Provide the (X, Y) coordinate of the cell's center where the given text is located.  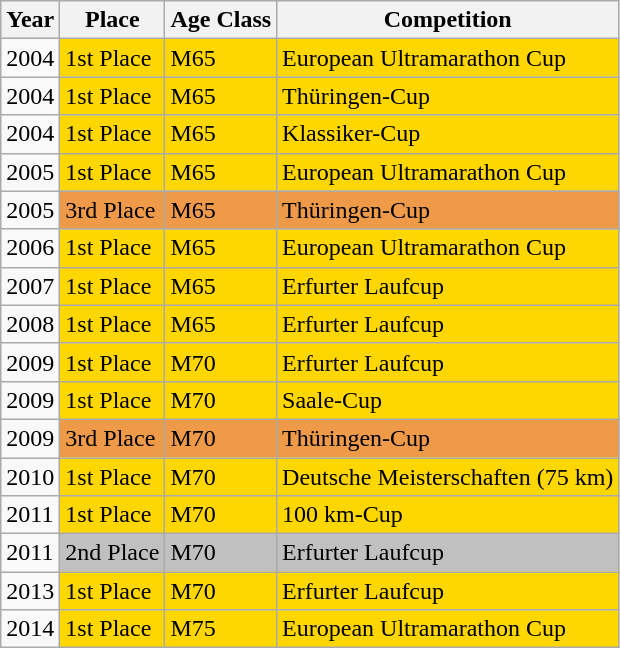
Place (112, 20)
2007 (30, 286)
2008 (30, 324)
2014 (30, 629)
Deutsche Meisterschaften (75 km) (448, 477)
Year (30, 20)
100 km-Cup (448, 515)
M75 (221, 629)
2nd Place (112, 553)
Saale-Cup (448, 400)
2010 (30, 477)
2013 (30, 591)
Competition (448, 20)
2006 (30, 248)
Klassiker-Cup (448, 134)
Age Class (221, 20)
